Extract the (X, Y) coordinate from the center of the cell holding the provided text.  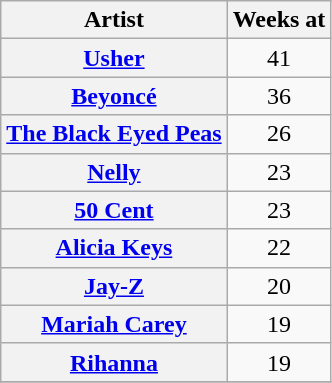
36 (279, 96)
Weeks at (279, 20)
Usher (114, 58)
Alicia Keys (114, 248)
26 (279, 134)
Beyoncé (114, 96)
41 (279, 58)
Nelly (114, 172)
Artist (114, 20)
The Black Eyed Peas (114, 134)
50 Cent (114, 210)
Mariah Carey (114, 324)
Rihanna (114, 362)
Jay-Z (114, 286)
20 (279, 286)
22 (279, 248)
